Search for the cell housing the specified text and yield its [x, y] center coordinate. 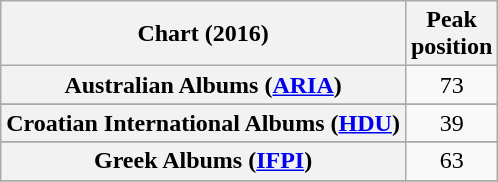
Greek Albums (IFPI) [204, 161]
63 [451, 161]
39 [451, 123]
Croatian International Albums (HDU) [204, 123]
Peakposition [451, 34]
Australian Albums (ARIA) [204, 85]
Chart (2016) [204, 34]
73 [451, 85]
